Return [x, y] of the center of cell containing provided text 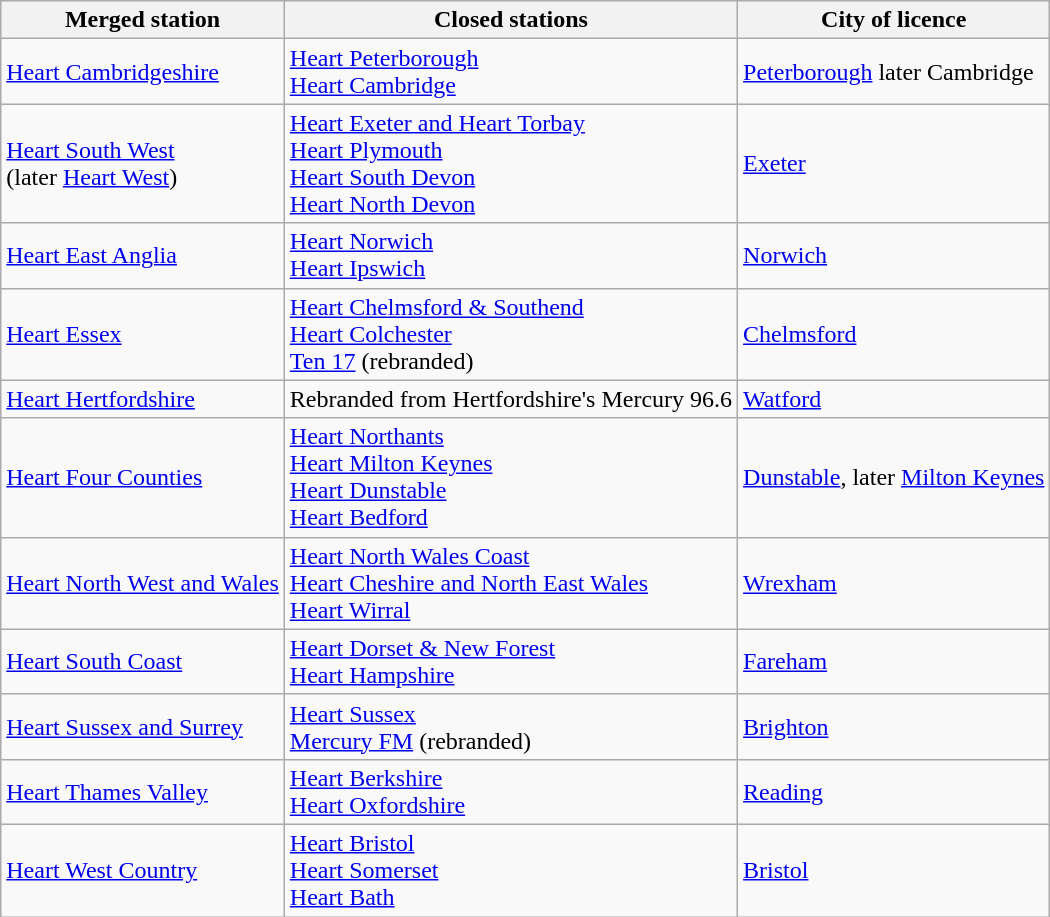
Bristol [894, 870]
Heart North West and Wales [143, 583]
Heart South Coast [143, 662]
Fareham [894, 662]
Wrexham [894, 583]
Closed stations [510, 20]
Heart Sussex and Surrey [143, 726]
Heart South West (later Heart West) [143, 164]
Chelmsford [894, 334]
Reading [894, 792]
Heart East Anglia [143, 256]
Peterborough later Cambridge [894, 72]
Norwich [894, 256]
Heart NorwichHeart Ipswich [510, 256]
Heart Dorset & New ForestHeart Hampshire [510, 662]
Heart PeterboroughHeart Cambridge [510, 72]
Heart Four Counties [143, 478]
Heart BristolHeart SomersetHeart Bath [510, 870]
Exeter [894, 164]
Heart SussexMercury FM (rebranded) [510, 726]
Heart North Wales CoastHeart Cheshire and North East WalesHeart Wirral [510, 583]
Rebranded from Hertfordshire's Mercury 96.6 [510, 399]
Heart Exeter and Heart Torbay Heart Plymouth Heart South Devon Heart North Devon [510, 164]
Heart Essex [143, 334]
Dunstable, later Milton Keynes [894, 478]
Heart Thames Valley [143, 792]
Heart West Country [143, 870]
Heart Chelmsford & SouthendHeart ColchesterTen 17 (rebranded) [510, 334]
Heart BerkshireHeart Oxfordshire [510, 792]
City of licence [894, 20]
Heart Northants Heart Milton KeynesHeart DunstableHeart Bedford [510, 478]
Heart Hertfordshire [143, 399]
Merged station [143, 20]
Brighton [894, 726]
Heart Cambridgeshire [143, 72]
Watford [894, 399]
